From the cell containing the given text, extract its center point as (x, y) coordinate. 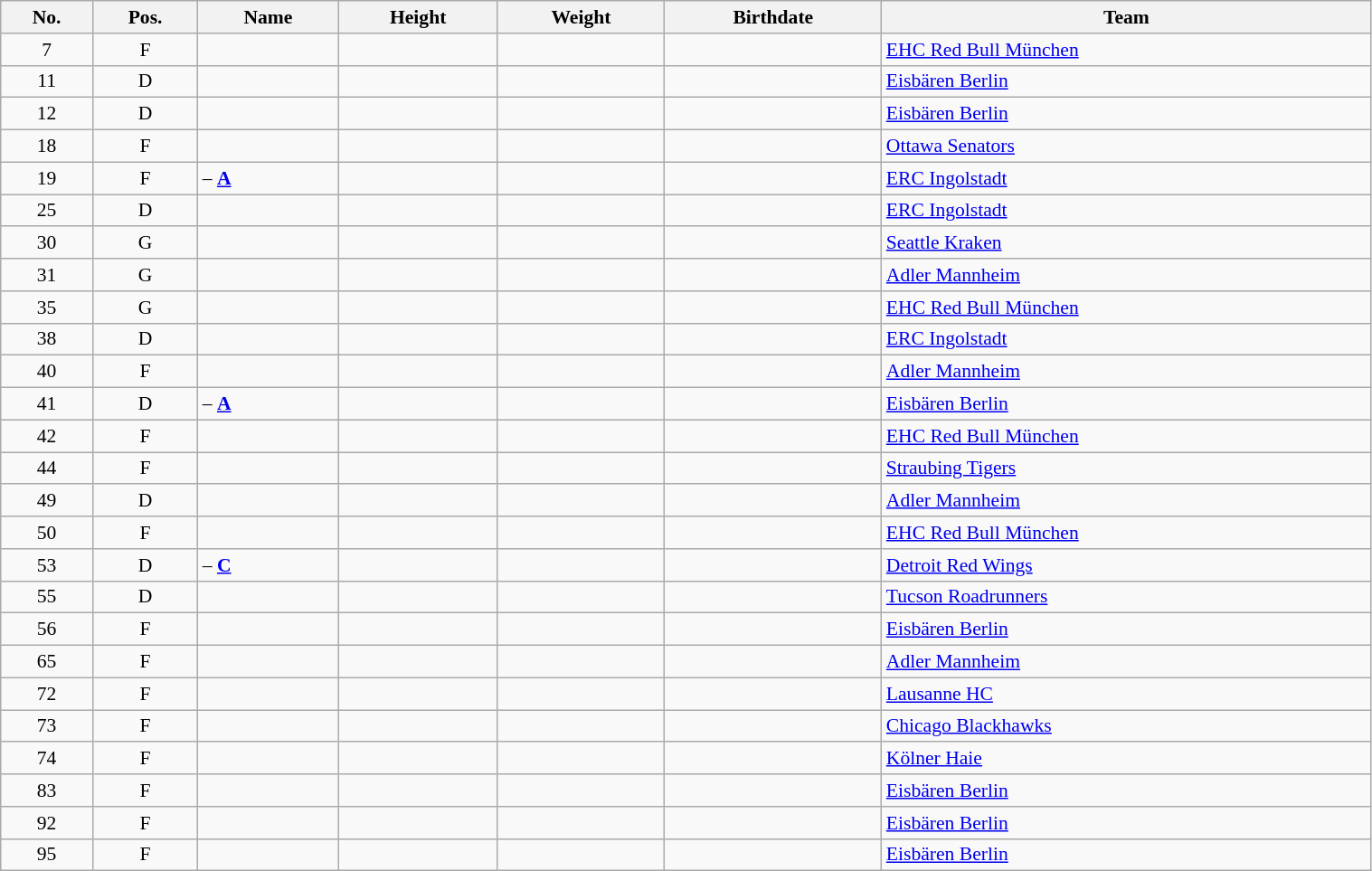
65 (47, 662)
42 (47, 436)
– C (269, 565)
40 (47, 372)
25 (47, 211)
Lausanne HC (1127, 694)
Height (418, 17)
11 (47, 81)
18 (47, 147)
38 (47, 339)
95 (47, 855)
Weight (581, 17)
55 (47, 597)
7 (47, 50)
35 (47, 308)
53 (47, 565)
Chicago Blackhawks (1127, 726)
56 (47, 630)
Tucson Roadrunners (1127, 597)
Name (269, 17)
Pos. (145, 17)
Kölner Haie (1127, 759)
49 (47, 501)
73 (47, 726)
19 (47, 178)
Ottawa Senators (1127, 147)
44 (47, 469)
12 (47, 114)
50 (47, 533)
83 (47, 791)
Team (1127, 17)
41 (47, 404)
31 (47, 275)
92 (47, 823)
Detroit Red Wings (1127, 565)
Straubing Tigers (1127, 469)
No. (47, 17)
Seattle Kraken (1127, 243)
74 (47, 759)
72 (47, 694)
30 (47, 243)
Birthdate (773, 17)
